Detect which cell encompasses the target text, then output its (x, y) center coordinate. 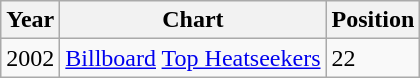
2002 (30, 58)
Chart (193, 20)
22 (373, 58)
Year (30, 20)
Billboard Top Heatseekers (193, 58)
Position (373, 20)
